Locate the cell with the specified text and output its (X, Y) center coordinate. 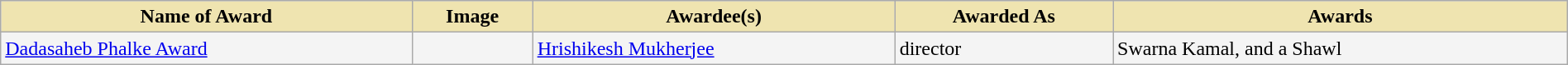
Dadasaheb Phalke Award (207, 48)
Swarna Kamal, and a Shawl (1341, 48)
Image (472, 17)
director (1004, 48)
Awardee(s) (714, 17)
Awards (1341, 17)
Name of Award (207, 17)
Awarded As (1004, 17)
Hrishikesh Mukherjee (714, 48)
